Determine the [x, y] coordinate at the center of the cell enclosing the given text.  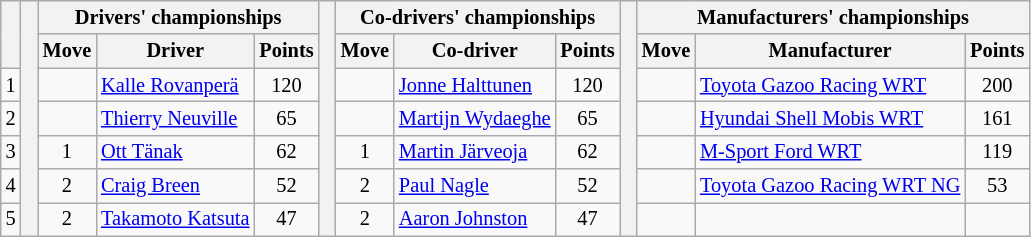
Jonne Halttunen [475, 85]
Toyota Gazoo Racing WRT [830, 85]
Thierry Neuville [175, 118]
53 [997, 186]
Craig Breen [175, 186]
Ott Tänak [175, 152]
Drivers' championships [178, 17]
Toyota Gazoo Racing WRT NG [830, 186]
Aaron Johnston [475, 219]
3 [11, 152]
Hyundai Shell Mobis WRT [830, 118]
200 [997, 85]
Co-drivers' championships [478, 17]
Takamoto Katsuta [175, 219]
161 [997, 118]
4 [11, 186]
Manufacturer [830, 51]
119 [997, 152]
Martin Järveoja [475, 152]
Co-driver [475, 51]
5 [11, 219]
Paul Nagle [475, 186]
Martijn Wydaeghe [475, 118]
Driver [175, 51]
Manufacturers' championships [834, 17]
M-Sport Ford WRT [830, 152]
Kalle Rovanperä [175, 85]
